Output the [x, y] coordinate of the center of the cell containing the given text.  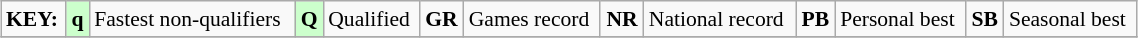
GR [442, 19]
PB [816, 19]
NR [622, 19]
Seasonal best [1070, 19]
Fastest non-qualifiers [192, 19]
Personal best [900, 19]
National record [720, 19]
SB [985, 19]
KEY: [34, 19]
q [78, 19]
Q [309, 19]
Games record [532, 19]
Qualified [371, 19]
